Pinpoint the cell where the given text exists, returning its (x, y) midpoint coordinate. 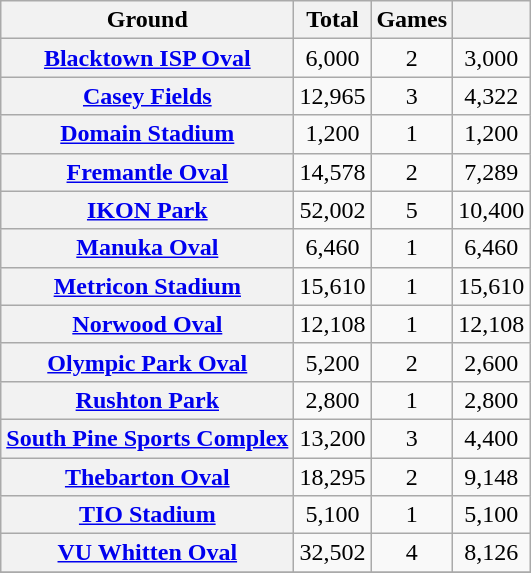
Domain Stadium (148, 134)
4,400 (492, 438)
Manuka Oval (148, 248)
Norwood Oval (148, 324)
Thebarton Oval (148, 477)
7,289 (492, 172)
4,322 (492, 96)
5 (412, 210)
South Pine Sports Complex (148, 438)
Casey Fields (148, 96)
12,965 (332, 96)
10,400 (492, 210)
32,502 (332, 553)
9,148 (492, 477)
5,200 (332, 362)
VU Whitten Oval (148, 553)
TIO Stadium (148, 515)
3,000 (492, 58)
18,295 (332, 477)
2,600 (492, 362)
8,126 (492, 553)
IKON Park (148, 210)
Rushton Park (148, 400)
Metricon Stadium (148, 286)
13,200 (332, 438)
Ground (148, 20)
Olympic Park Oval (148, 362)
Fremantle Oval (148, 172)
Total (332, 20)
Blacktown ISP Oval (148, 58)
Games (412, 20)
6,000 (332, 58)
14,578 (332, 172)
52,002 (332, 210)
4 (412, 553)
